Find where the given text appears and provide that cell's center as (X, Y) coordinate. 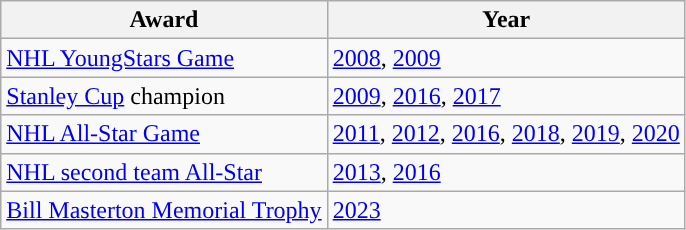
2013, 2016 (506, 172)
NHL All-Star Game (164, 134)
2009, 2016, 2017 (506, 96)
Bill Masterton Memorial Trophy (164, 210)
2023 (506, 210)
2011, 2012, 2016, 2018, 2019, 2020 (506, 134)
Award (164, 20)
NHL second team All-Star (164, 172)
NHL YoungStars Game (164, 58)
2008, 2009 (506, 58)
Year (506, 20)
Stanley Cup champion (164, 96)
